Return (X, Y) of the center of cell containing provided text 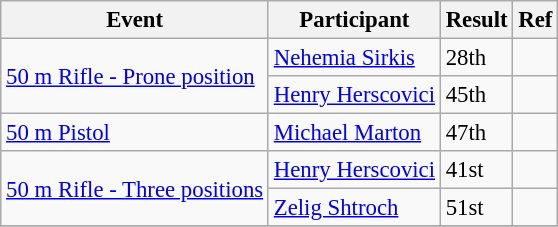
Event (135, 20)
Nehemia Sirkis (354, 58)
Participant (354, 20)
Zelig Shtroch (354, 208)
50 m Rifle - Prone position (135, 76)
50 m Rifle - Three positions (135, 188)
45th (476, 95)
Result (476, 20)
50 m Pistol (135, 133)
41st (476, 170)
Ref (536, 20)
47th (476, 133)
Michael Marton (354, 133)
51st (476, 208)
28th (476, 58)
